From the cell containing the given text, extract its center point as (X, Y) coordinate. 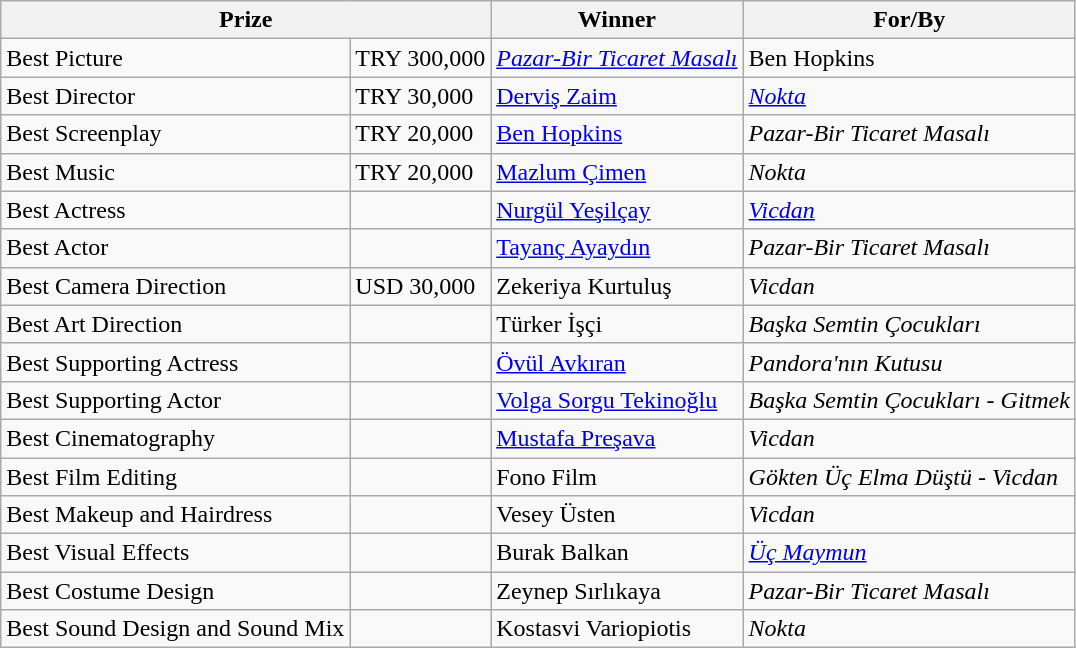
Başka Semtin Çocukları - Gitmek (909, 400)
Türker İşçi (617, 324)
Pandora'nın Kutusu (909, 362)
Best Supporting Actress (176, 362)
Övül Avkıran (617, 362)
Best Actress (176, 210)
Best Visual Effects (176, 553)
Fono Film (617, 477)
Mazlum Çimen (617, 172)
Mustafa Preşava (617, 438)
Derviş Zaim (617, 96)
Best Camera Direction (176, 286)
Best Music (176, 172)
Nurgül Yeşilçay (617, 210)
Best Film Editing (176, 477)
Zekeriya Kurtuluş (617, 286)
Best Screenplay (176, 134)
TRY 300,000 (420, 58)
Zeynep Sırlıkaya (617, 591)
Vesey Üsten (617, 515)
Best Picture (176, 58)
Best Makeup and Hairdress (176, 515)
Gökten Üç Elma Düştü - Vicdan (909, 477)
USD 30,000 (420, 286)
Best Supporting Actor (176, 400)
Kostasvi Variopiotis (617, 629)
Best Costume Design (176, 591)
Üç Maymun (909, 553)
Tayanç Ayaydın (617, 248)
Best Cinematography (176, 438)
TRY 30,000 (420, 96)
Burak Balkan (617, 553)
Best Art Direction (176, 324)
Prize (246, 20)
Best Director (176, 96)
Başka Semtin Çocukları (909, 324)
Best Actor (176, 248)
Winner (617, 20)
For/By (909, 20)
Volga Sorgu Tekinoğlu (617, 400)
Best Sound Design and Sound Mix (176, 629)
